For the text-containing cell, return its midpoint in (X, Y) coordinate format. 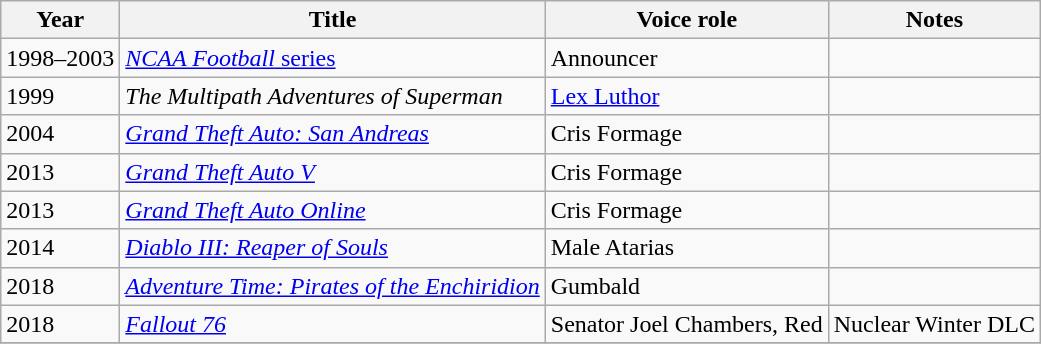
Lex Luthor (686, 96)
Male Atarias (686, 248)
Grand Theft Auto V (332, 172)
2014 (60, 248)
1999 (60, 96)
Senator Joel Chambers, Red (686, 324)
1998–2003 (60, 58)
Grand Theft Auto Online (332, 210)
Notes (934, 20)
Adventure Time: Pirates of the Enchiridion (332, 286)
Gumbald (686, 286)
Year (60, 20)
Grand Theft Auto: San Andreas (332, 134)
Fallout 76 (332, 324)
Voice role (686, 20)
The Multipath Adventures of Superman (332, 96)
Nuclear Winter DLC (934, 324)
Title (332, 20)
Diablo III: Reaper of Souls (332, 248)
2004 (60, 134)
Announcer (686, 58)
NCAA Football series (332, 58)
